Capture the cell that displays the provided text and extract its (x, y) central coordinate. 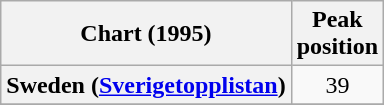
Sweden (Sverigetopplistan) (146, 85)
39 (337, 85)
Peakposition (337, 34)
Chart (1995) (146, 34)
